Scan for the cell matching the given text and deliver its [X, Y] coordinate at center. 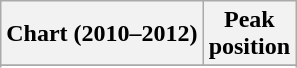
Peakposition [249, 34]
Chart (2010–2012) [102, 34]
